Detect which cell encompasses the target text, then output its (x, y) center coordinate. 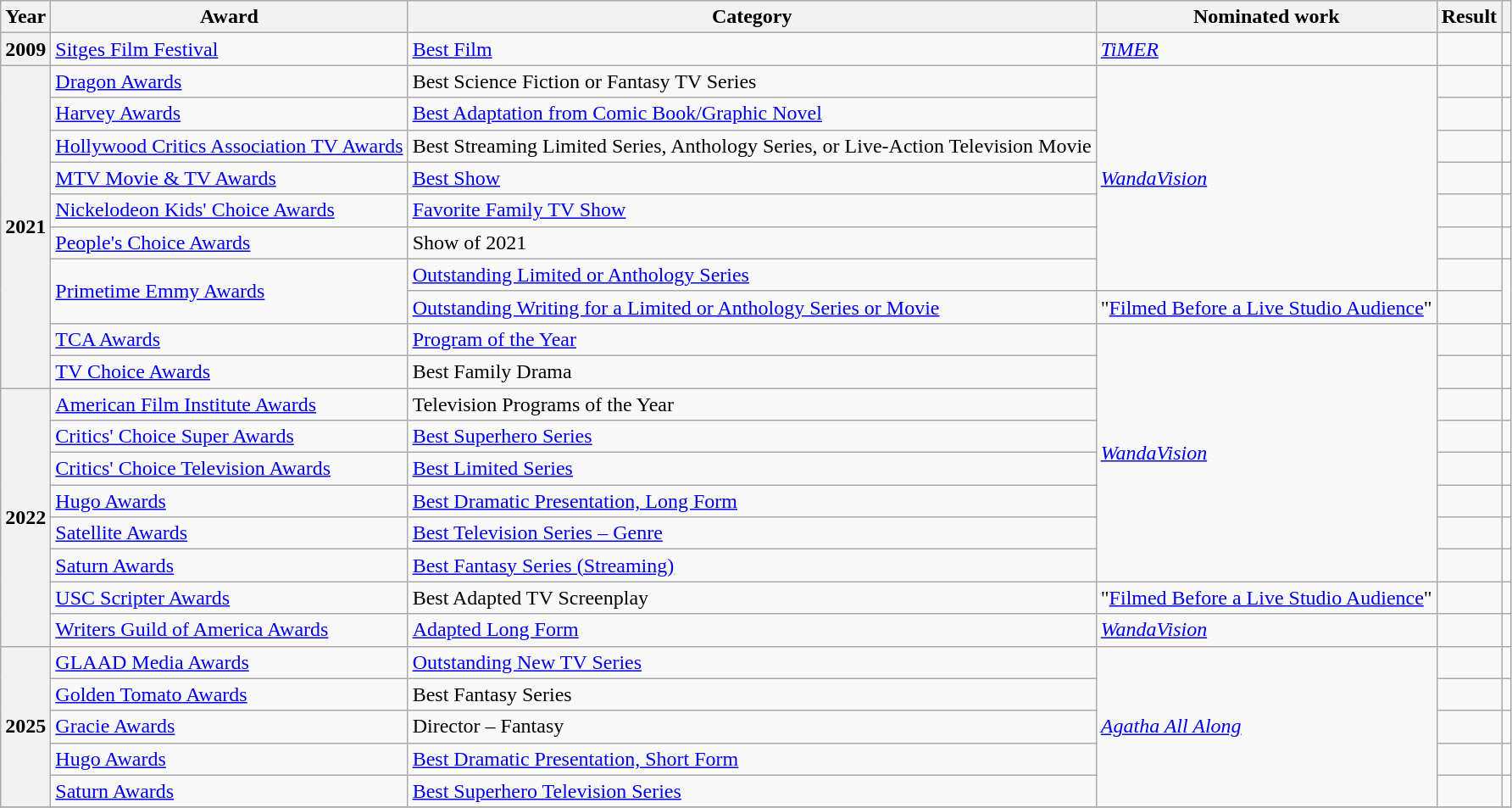
Best Superhero Television Series (752, 791)
Hollywood Critics Association TV Awards (229, 146)
Sitges Film Festival (229, 49)
Best Dramatic Presentation, Short Form (752, 759)
Favorite Family TV Show (752, 210)
Adapted Long Form (752, 630)
Best Superhero Series (752, 437)
Best Fantasy Series (Streaming) (752, 566)
2021 (25, 227)
Critics' Choice Super Awards (229, 437)
Best Streaming Limited Series, Anthology Series, or Live-Action Television Movie (752, 146)
Outstanding Limited or Anthology Series (752, 275)
People's Choice Awards (229, 242)
Result (1469, 17)
Nominated work (1266, 17)
Category (752, 17)
Year (25, 17)
Best Film (752, 49)
Outstanding New TV Series (752, 662)
Critics' Choice Television Awards (229, 469)
Satellite Awards (229, 533)
Gracie Awards (229, 727)
Television Programs of the Year (752, 404)
2022 (25, 517)
TiMER (1266, 49)
Best Limited Series (752, 469)
TCA Awards (229, 339)
Agatha All Along (1266, 727)
Best Show (752, 178)
Primetime Emmy Awards (229, 291)
Show of 2021 (752, 242)
2009 (25, 49)
GLAAD Media Awards (229, 662)
TV Choice Awards (229, 371)
MTV Movie & TV Awards (229, 178)
Best Dramatic Presentation, Long Form (752, 501)
Nickelodeon Kids' Choice Awards (229, 210)
Outstanding Writing for a Limited or Anthology Series or Movie (752, 307)
Program of the Year (752, 339)
Best Adaptation from Comic Book/Graphic Novel (752, 114)
Harvey Awards (229, 114)
Director – Fantasy (752, 727)
USC Scripter Awards (229, 598)
Best Family Drama (752, 371)
Best Fantasy Series (752, 694)
Golden Tomato Awards (229, 694)
Best Television Series – Genre (752, 533)
American Film Institute Awards (229, 404)
2025 (25, 727)
Award (229, 17)
Best Science Fiction or Fantasy TV Series (752, 81)
Writers Guild of America Awards (229, 630)
Dragon Awards (229, 81)
Best Adapted TV Screenplay (752, 598)
